From the cell containing the given text, extract its center point as [X, Y] coordinate. 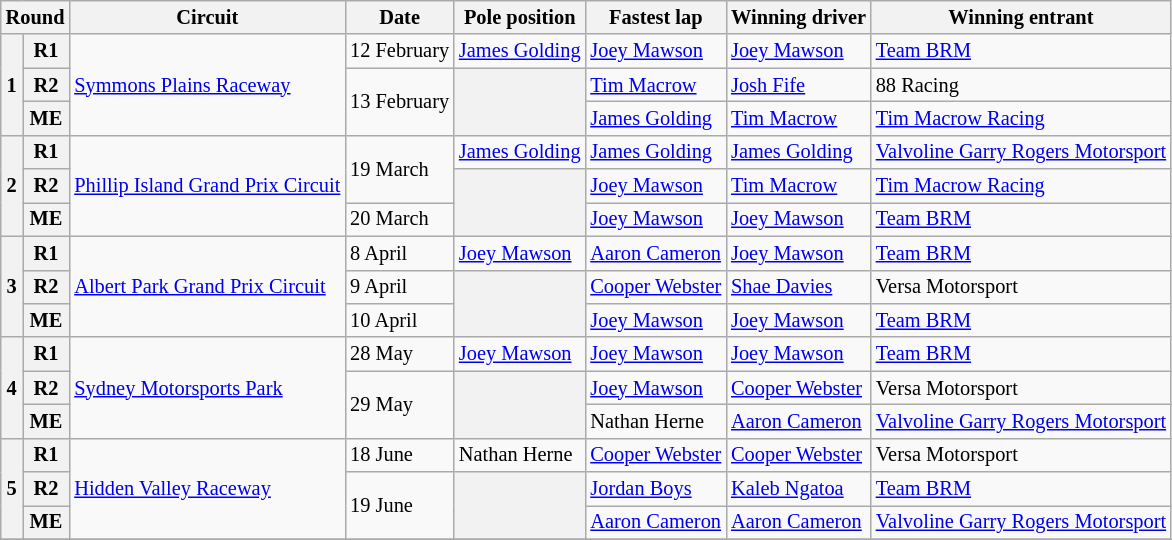
Fastest lap [656, 17]
3 [12, 286]
8 April [400, 253]
19 June [400, 506]
19 March [400, 168]
Date [400, 17]
Pole position [520, 17]
Circuit [207, 17]
Symmons Plains Raceway [207, 84]
Hidden Valley Raceway [207, 488]
28 May [400, 354]
Kaleb Ngatoa [798, 489]
5 [12, 488]
9 April [400, 287]
Winning driver [798, 17]
88 Racing [1021, 85]
Round [36, 17]
4 [12, 388]
18 June [400, 455]
10 April [400, 320]
2 [12, 186]
20 March [400, 219]
29 May [400, 404]
Phillip Island Grand Prix Circuit [207, 186]
Winning entrant [1021, 17]
Josh Fife [798, 85]
Shae Davies [798, 287]
1 [12, 84]
Jordan Boys [656, 489]
12 February [400, 51]
Sydney Motorsports Park [207, 388]
Albert Park Grand Prix Circuit [207, 286]
13 February [400, 102]
